Return the (x, y) coordinate for the center point of the cell that contains the specified text.  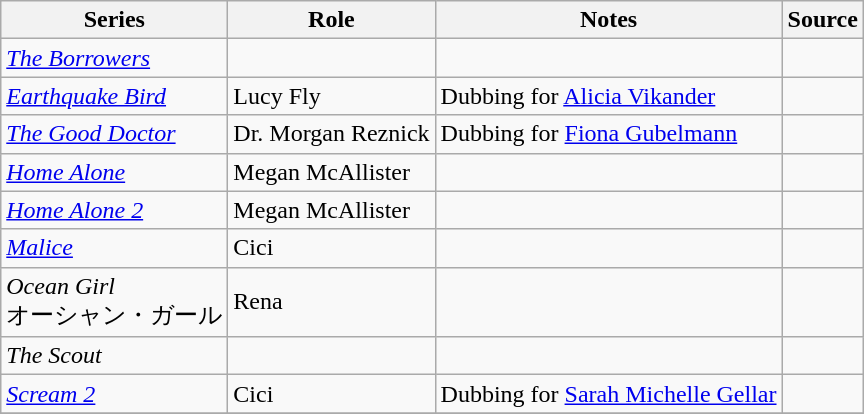
Role (332, 20)
Dubbing for Alicia Vikander (608, 96)
Malice (114, 248)
Dr. Morgan Reznick (332, 134)
Home Alone 2 (114, 210)
Scream 2 (114, 394)
Home Alone (114, 172)
Dubbing for Sarah Michelle Gellar (608, 394)
Series (114, 20)
The Scout (114, 356)
Notes (608, 20)
Dubbing for Fiona Gubelmann (608, 134)
The Good Doctor (114, 134)
Ocean Girlオーシャン・ガール (114, 302)
Rena (332, 302)
Lucy Fly (332, 96)
Source (822, 20)
Earthquake Bird (114, 96)
The Borrowers (114, 58)
